Return the [x, y] coordinate for the center point of the cell that contains the specified text.  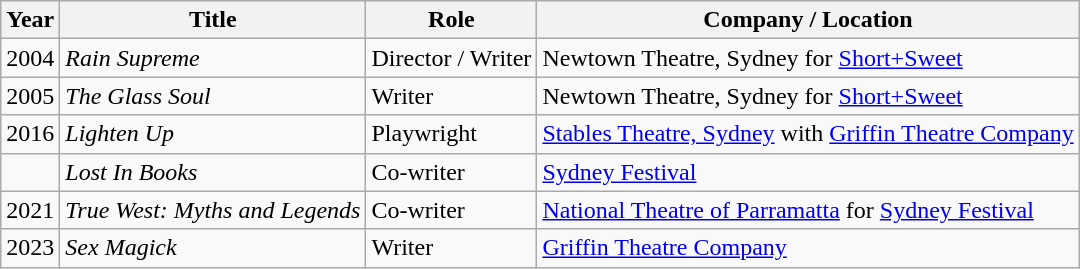
Lost In Books [213, 172]
Sydney Festival [808, 172]
2023 [30, 248]
2004 [30, 58]
True West: Myths and Legends [213, 210]
2016 [30, 134]
Director / Writer [452, 58]
Lighten Up [213, 134]
National Theatre of Parramatta for Sydney Festival [808, 210]
The Glass Soul [213, 96]
Playwright [452, 134]
2005 [30, 96]
Title [213, 20]
2021 [30, 210]
Year [30, 20]
Griffin Theatre Company [808, 248]
Role [452, 20]
Stables Theatre, Sydney with Griffin Theatre Company [808, 134]
Rain Supreme [213, 58]
Company / Location [808, 20]
Sex Magick [213, 248]
